Output the [x, y] coordinate of the center of the cell containing the given text.  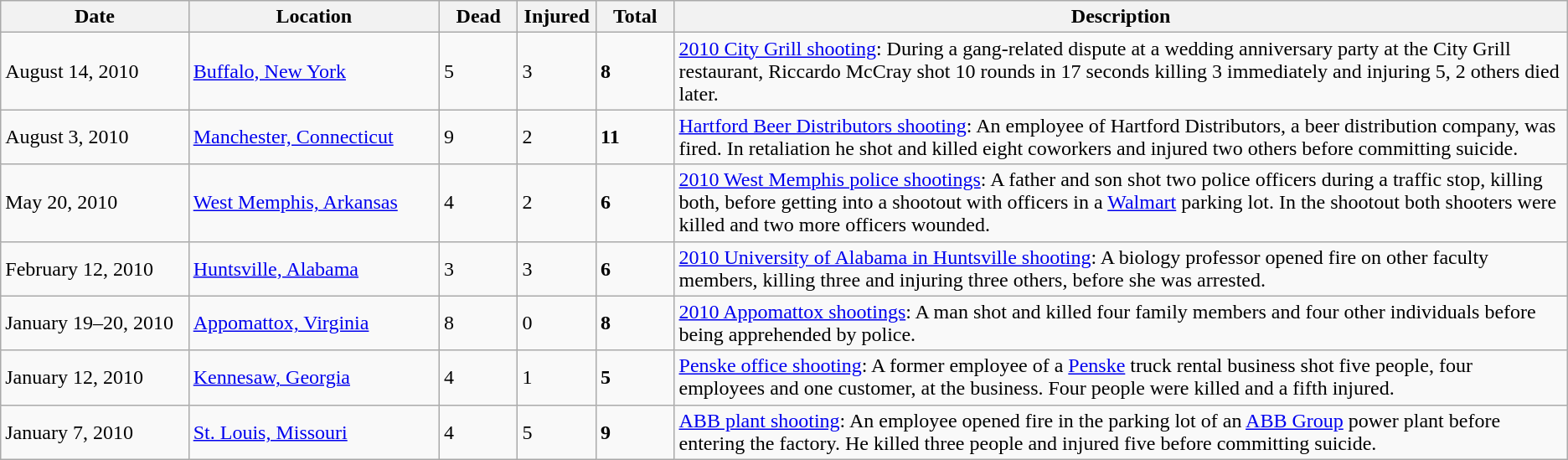
Injured [557, 17]
August 14, 2010 [95, 71]
January 7, 2010 [95, 432]
May 20, 2010 [95, 203]
Date [95, 17]
St. Louis, Missouri [313, 432]
Description [1121, 17]
Appomattox, Virginia [313, 323]
Buffalo, New York [313, 71]
Total [635, 17]
Manchester, Connecticut [313, 137]
Dead [478, 17]
August 3, 2010 [95, 137]
Kennesaw, Georgia [313, 377]
1 [557, 377]
2010 Appomattox shootings: A man shot and killed four family members and four other individuals before being apprehended by police. [1121, 323]
0 [557, 323]
West Memphis, Arkansas [313, 203]
Location [313, 17]
11 [635, 137]
February 12, 2010 [95, 268]
January 12, 2010 [95, 377]
January 19–20, 2010 [95, 323]
Huntsville, Alabama [313, 268]
